Locate the cell with the specified text and output its [x, y] center coordinate. 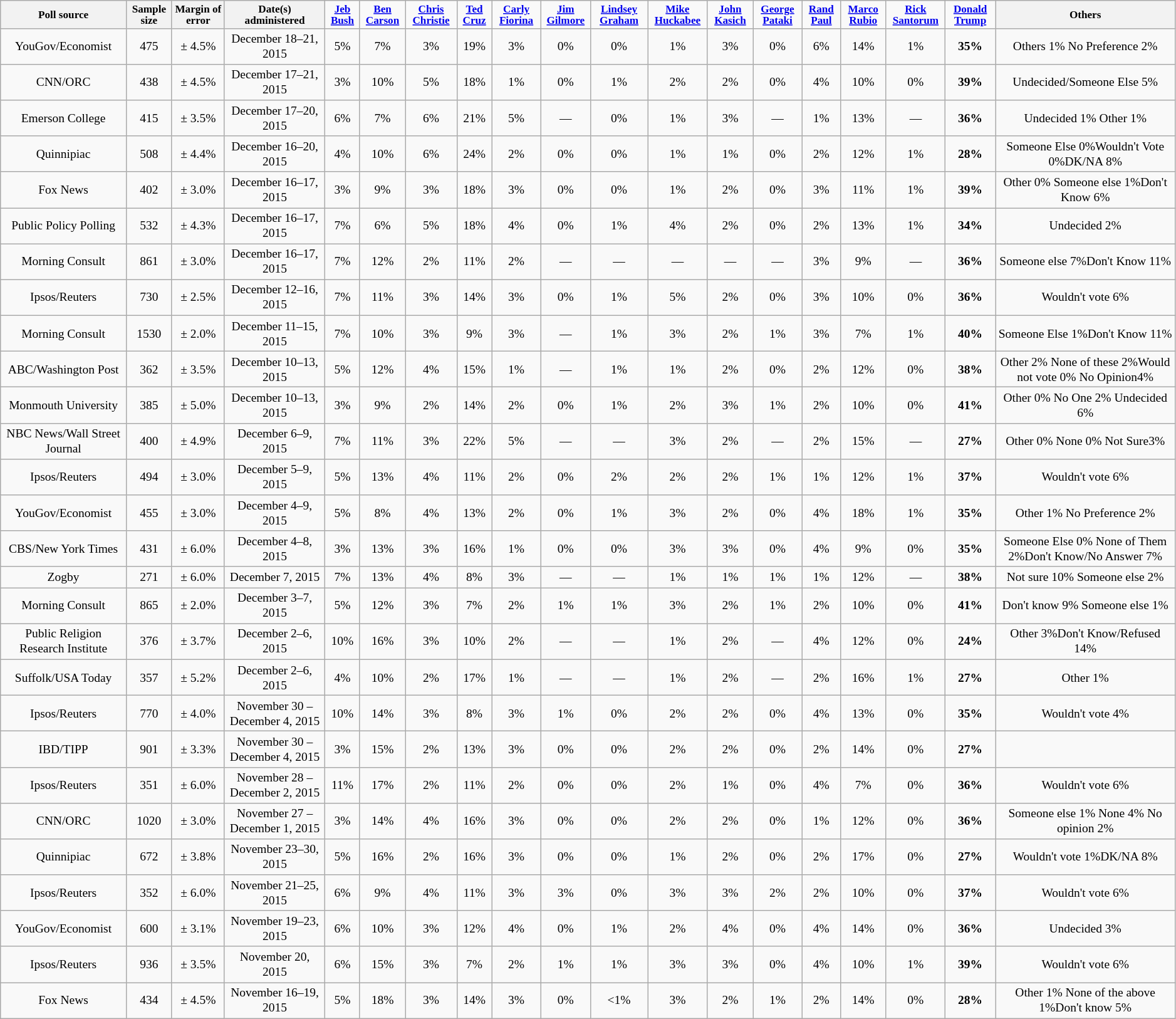
Suffolk/USA Today [64, 677]
± 5.2% [198, 677]
December 3–7, 2015 [274, 605]
Jeb Bush [342, 14]
Other 1% [1085, 677]
Rick Santorum [915, 14]
Wouldn't vote 1%DK/NA 8% [1085, 857]
± 4.4% [198, 154]
Public Policy Polling [64, 226]
400 [149, 441]
December 6–9, 2015 [274, 441]
George Pataki [778, 14]
Other 1% None of the above 1%Don't know 5% [1085, 1000]
Public Religion Research Institute [64, 642]
Undecided 2% [1085, 226]
December 12–16, 2015 [274, 297]
Undecided 1% Other 1% [1085, 118]
475 [149, 46]
Other 3%Don't Know/Refused 14% [1085, 642]
<1% [619, 1000]
ABC/Washington Post [64, 370]
December 18–21, 2015 [274, 46]
CBS/New York Times [64, 549]
± 4.3% [198, 226]
1020 [149, 821]
431 [149, 549]
Donald Trump [970, 14]
Mike Huckabee [678, 14]
Carly Fiorina [516, 14]
Margin of error [198, 14]
± 4.0% [198, 713]
Ted Cruz [474, 14]
November 20, 2015 [274, 964]
362 [149, 370]
± 3.8% [198, 857]
34% [970, 226]
± 2.5% [198, 297]
40% [970, 333]
± 3.1% [198, 929]
434 [149, 1000]
Lindsey Graham [619, 14]
± 5.0% [198, 405]
Other 0% No One 2% Undecided 6% [1085, 405]
Others [1085, 14]
Don't know 9% Someone else 1% [1085, 605]
Not sure 10% Someone else 2% [1085, 577]
508 [149, 154]
Poll source [64, 14]
532 [149, 226]
December 17–20, 2015 [274, 118]
1530 [149, 333]
494 [149, 476]
November 23–30, 2015 [274, 857]
NBC News/Wall Street Journal [64, 441]
Someone Else 1%Don't Know 11% [1085, 333]
Ben Carson [382, 14]
Chris Christie [431, 14]
352 [149, 892]
Someone else 1% None 4% No opinion 2% [1085, 821]
December 11–15, 2015 [274, 333]
901 [149, 750]
21% [474, 118]
± 3.3% [198, 750]
600 [149, 929]
22% [474, 441]
November 27 –December 1, 2015 [274, 821]
770 [149, 713]
November 21–25, 2015 [274, 892]
Emerson College [64, 118]
Sample size [149, 14]
351 [149, 785]
December 5–9, 2015 [274, 476]
19% [474, 46]
John Kasich [730, 14]
865 [149, 605]
Undecided 3% [1085, 929]
Monmouth University [64, 405]
Other 2% None of these 2%Would not vote 0% No Opinion4% [1085, 370]
Jim Gilmore [566, 14]
Zogby [64, 577]
December 7, 2015 [274, 577]
November 19–23, 2015 [274, 929]
December 16–20, 2015 [274, 154]
271 [149, 577]
402 [149, 189]
Other 0% None 0% Not Sure3% [1085, 441]
438 [149, 81]
861 [149, 262]
November 16–19, 2015 [274, 1000]
455 [149, 513]
Marco Rubio [863, 14]
415 [149, 118]
Others 1% No Preference 2% [1085, 46]
672 [149, 857]
Someone Else 0% None of Them 2%Don't Know/No Answer 7% [1085, 549]
December 4–8, 2015 [274, 549]
730 [149, 297]
December 4–9, 2015 [274, 513]
385 [149, 405]
November 28 –December 2, 2015 [274, 785]
Someone Else 0%Wouldn't Vote 0%DK/NA 8% [1085, 154]
December 17–21, 2015 [274, 81]
IBD/TIPP [64, 750]
± 4.9% [198, 441]
Undecided/Someone Else 5% [1085, 81]
Wouldn't vote 4% [1085, 713]
Other 1% No Preference 2% [1085, 513]
Other 0% Someone else 1%Don't Know 6% [1085, 189]
357 [149, 677]
Someone else 7%Don't Know 11% [1085, 262]
Date(s) administered [274, 14]
376 [149, 642]
± 3.7% [198, 642]
936 [149, 964]
Rand Paul [821, 14]
